Identify which cell holds the provided text, then report its [X, Y] central coordinate. 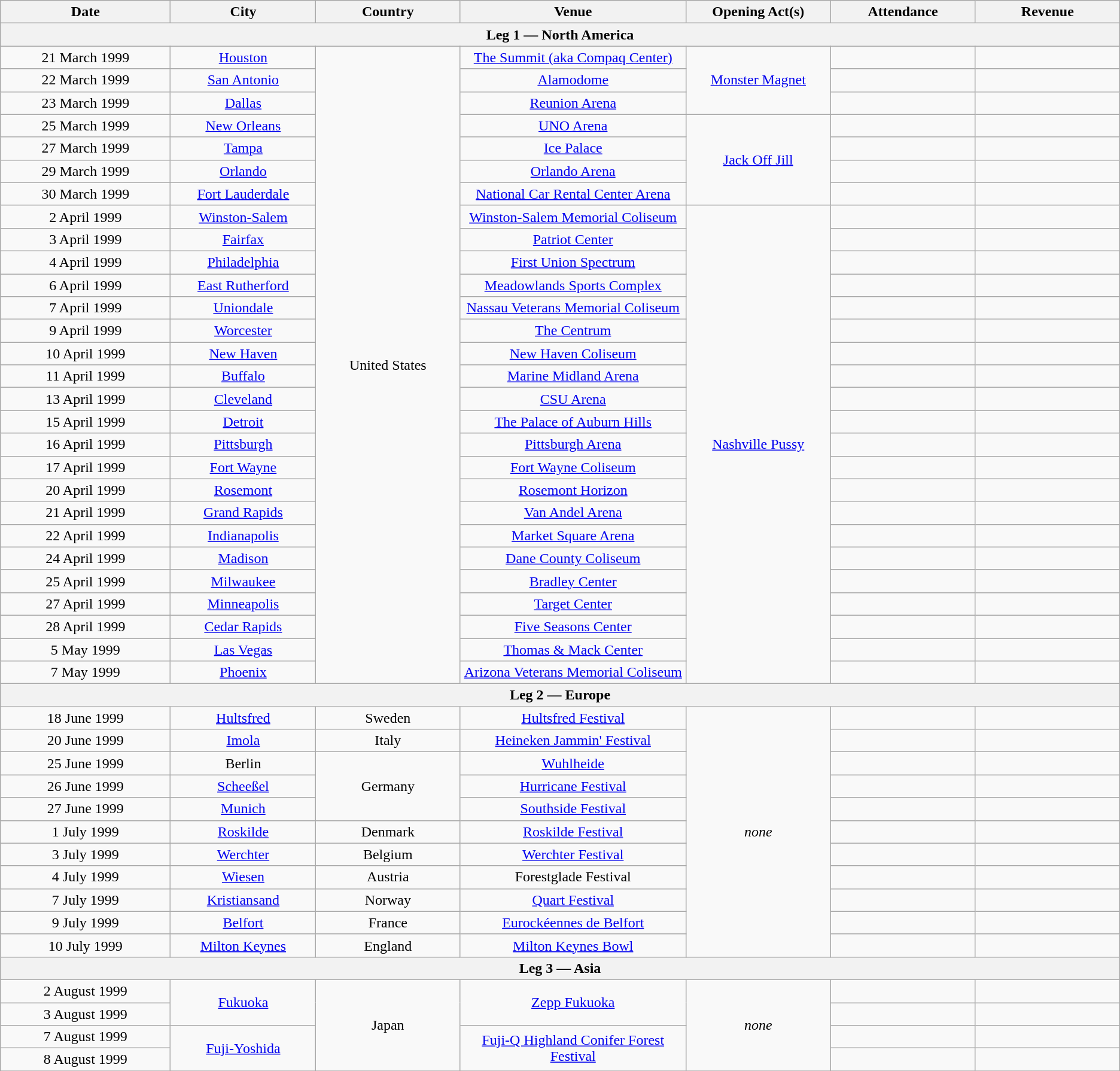
Reunion Arena [573, 103]
27 June 1999 [86, 809]
16 April 1999 [86, 445]
Indianapolis [243, 535]
Country [388, 12]
Werchter Festival [573, 854]
Orlando [243, 171]
Southside Festival [573, 809]
Hurricane Festival [573, 786]
National Car Rental Center Arena [573, 194]
9 July 1999 [86, 923]
8 August 1999 [86, 1060]
13 April 1999 [86, 399]
Alamodome [573, 80]
Denmark [388, 832]
3 July 1999 [86, 854]
25 March 1999 [86, 126]
Detroit [243, 422]
3 April 1999 [86, 239]
Winston-Salem [243, 217]
27 April 1999 [86, 604]
Buffalo [243, 376]
Roskilde [243, 832]
Belfort [243, 923]
Fort Lauderdale [243, 194]
Grand Rapids [243, 513]
Date [86, 12]
Revenue [1047, 12]
Dane County Coliseum [573, 558]
New Orleans [243, 126]
29 March 1999 [86, 171]
Leg 1 — North America [560, 35]
Target Center [573, 604]
Munich [243, 809]
7 April 1999 [86, 308]
2 April 1999 [86, 217]
Leg 3 — Asia [560, 968]
7 May 1999 [86, 673]
Minneapolis [243, 604]
22 March 1999 [86, 80]
25 June 1999 [86, 763]
Nashville Pussy [759, 444]
CSU Arena [573, 399]
Arizona Veterans Memorial Coliseum [573, 673]
Philadelphia [243, 262]
Roskilde Festival [573, 832]
23 March 1999 [86, 103]
20 June 1999 [86, 741]
UNO Arena [573, 126]
15 April 1999 [86, 422]
Uniondale [243, 308]
Madison [243, 558]
First Union Spectrum [573, 262]
Tampa [243, 148]
3 August 1999 [86, 1014]
Thomas & Mack Center [573, 649]
England [388, 945]
Austria [388, 877]
Norway [388, 900]
22 April 1999 [86, 535]
4 July 1999 [86, 877]
28 April 1999 [86, 626]
Leg 2 — Europe [560, 695]
Kristiansand [243, 900]
5 May 1999 [86, 649]
25 April 1999 [86, 581]
East Rutherford [243, 285]
Phoenix [243, 673]
1 July 1999 [86, 832]
2 August 1999 [86, 991]
Dallas [243, 103]
Nassau Veterans Memorial Coliseum [573, 308]
Japan [388, 1025]
Ice Palace [573, 148]
City [243, 12]
6 April 1999 [86, 285]
Las Vegas [243, 649]
24 April 1999 [86, 558]
Berlin [243, 763]
Opening Act(s) [759, 12]
Hultsfred Festival [573, 718]
San Antonio [243, 80]
21 March 1999 [86, 57]
Zepp Fukuoka [573, 1002]
Heineken Jammin' Festival [573, 741]
Milton Keynes Bowl [573, 945]
Patriot Center [573, 239]
Scheeßel [243, 786]
Attendance [903, 12]
The Centrum [573, 331]
Italy [388, 741]
Market Square Arena [573, 535]
9 April 1999 [86, 331]
Jack Off Jill [759, 160]
Imola [243, 741]
United States [388, 365]
Meadowlands Sports Complex [573, 285]
10 April 1999 [86, 354]
The Summit (aka Compaq Center) [573, 57]
Fuji-Q Highland Conifer Forest Festival [573, 1048]
Monster Magnet [759, 80]
The Palace of Auburn Hills [573, 422]
Germany [388, 786]
Werchter [243, 854]
Eurockéennes de Belfort [573, 923]
Worcester [243, 331]
Houston [243, 57]
Fort Wayne Coliseum [573, 467]
26 June 1999 [86, 786]
Cedar Rapids [243, 626]
7 July 1999 [86, 900]
Milton Keynes [243, 945]
4 April 1999 [86, 262]
Van Andel Arena [573, 513]
Fuji-Yoshida [243, 1048]
Rosemont [243, 490]
18 June 1999 [86, 718]
Orlando Arena [573, 171]
7 August 1999 [86, 1037]
Forestglade Festival [573, 877]
Quart Festival [573, 900]
Fort Wayne [243, 467]
Wiesen [243, 877]
Marine Midland Arena [573, 376]
New Haven [243, 354]
Milwaukee [243, 581]
Hultsfred [243, 718]
Fukuoka [243, 1002]
Pittsburgh Arena [573, 445]
France [388, 923]
10 July 1999 [86, 945]
Wuhlheide [573, 763]
New Haven Coliseum [573, 354]
Venue [573, 12]
Rosemont Horizon [573, 490]
Fairfax [243, 239]
Five Seasons Center [573, 626]
21 April 1999 [86, 513]
Pittsburgh [243, 445]
17 April 1999 [86, 467]
Bradley Center [573, 581]
Belgium [388, 854]
Sweden [388, 718]
30 March 1999 [86, 194]
Winston-Salem Memorial Coliseum [573, 217]
27 March 1999 [86, 148]
Cleveland [243, 399]
11 April 1999 [86, 376]
20 April 1999 [86, 490]
